Detect which cell encompasses the target text, then output its (x, y) center coordinate. 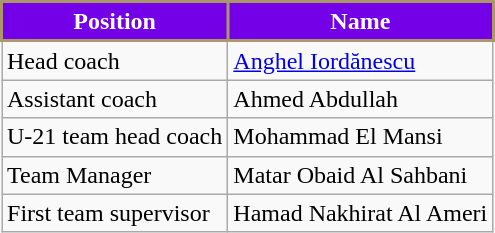
Head coach (115, 60)
U-21 team head coach (115, 137)
Anghel Iordănescu (360, 60)
First team supervisor (115, 213)
Matar Obaid Al Sahbani (360, 175)
Position (115, 22)
Hamad Nakhirat Al Ameri (360, 213)
Name (360, 22)
Ahmed Abdullah (360, 99)
Mohammad El Mansi (360, 137)
Assistant coach (115, 99)
Team Manager (115, 175)
